Pinpoint the cell where the given text exists, returning its (x, y) midpoint coordinate. 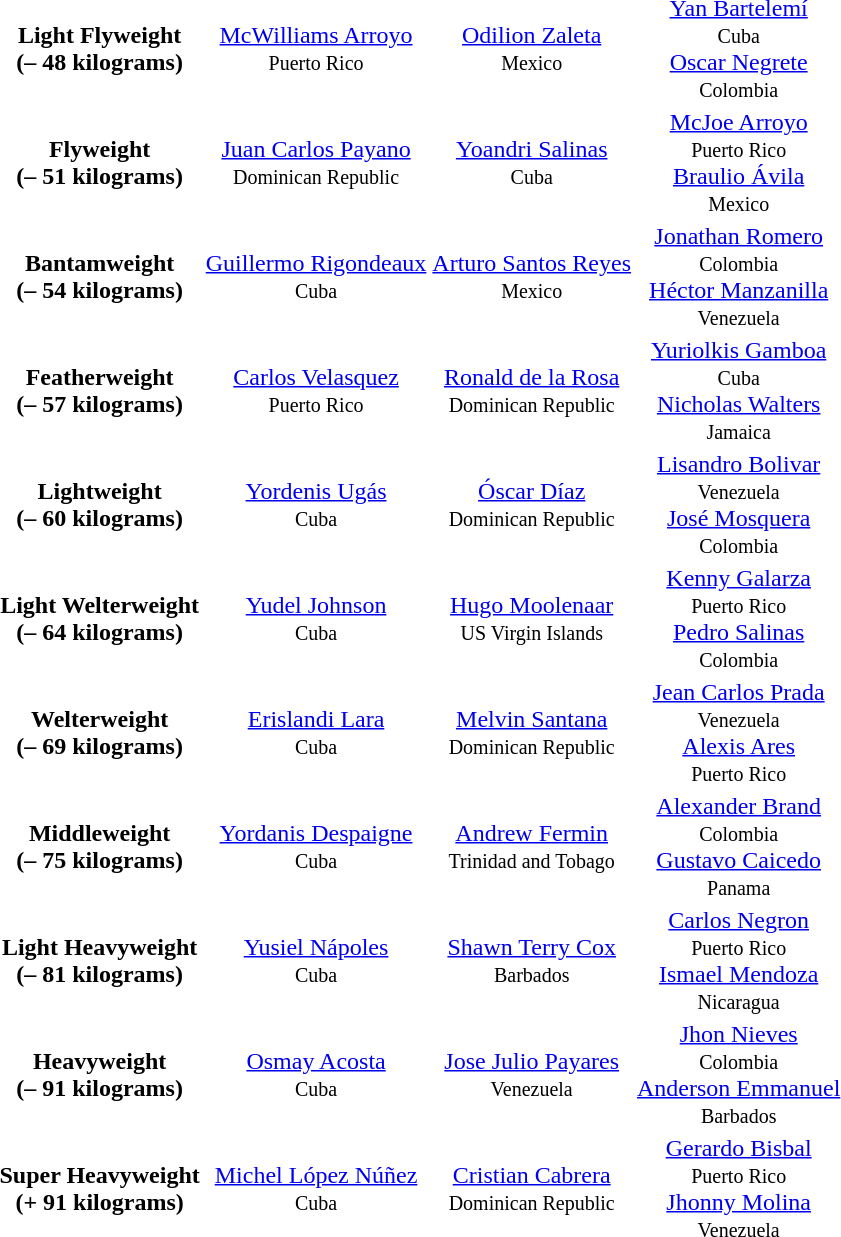
Arturo Santos ReyesMexico (532, 276)
Carlos VelasquezPuerto Rico (316, 390)
Andrew FerminTrinidad and Tobago (532, 846)
Juan Carlos PayanoDominican Republic (316, 162)
Hugo MoolenaarUS Virgin Islands (532, 618)
Yusiel NápolesCuba (316, 960)
Yordanis DespaigneCuba (316, 846)
Yordenis UgásCuba (316, 504)
Yoandri SalinasCuba (532, 162)
Guillermo RigondeauxCuba (316, 276)
Shawn Terry CoxBarbados (532, 960)
Óscar DíazDominican Republic (532, 504)
Jose Julio PayaresVenezuela (532, 1074)
Melvin SantanaDominican Republic (532, 732)
Erislandi LaraCuba (316, 732)
Ronald de la RosaDominican Republic (532, 390)
Yudel JohnsonCuba (316, 618)
Osmay AcostaCuba (316, 1074)
